Output the [X, Y] coordinate of the center of the cell containing the given text.  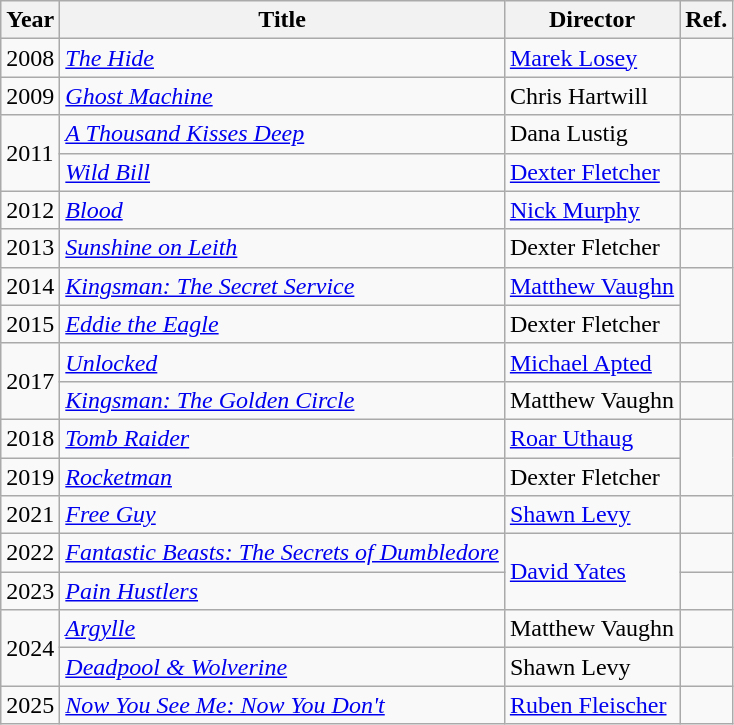
2013 [30, 248]
2019 [30, 477]
Year [30, 20]
Eddie the Eagle [282, 324]
2022 [30, 553]
2018 [30, 438]
Deadpool & Wolverine [282, 667]
Kingsman: The Golden Circle [282, 400]
Ref. [706, 20]
2025 [30, 705]
2014 [30, 286]
2011 [30, 153]
Director [592, 20]
Fantastic Beasts: The Secrets of Dumbledore [282, 553]
2009 [30, 96]
2017 [30, 381]
The Hide [282, 58]
Michael Apted [592, 362]
Tomb Raider [282, 438]
2023 [30, 591]
Argylle [282, 629]
2012 [30, 210]
2008 [30, 58]
2024 [30, 648]
Kingsman: The Secret Service [282, 286]
2015 [30, 324]
Now You See Me: Now You Don't [282, 705]
Chris Hartwill [592, 96]
Wild Bill [282, 172]
Free Guy [282, 515]
Pain Hustlers [282, 591]
Ghost Machine [282, 96]
Ruben Fleischer [592, 705]
A Thousand Kisses Deep [282, 134]
Unlocked [282, 362]
Sunshine on Leith [282, 248]
Blood [282, 210]
Dana Lustig [592, 134]
Marek Losey [592, 58]
David Yates [592, 572]
Roar Uthaug [592, 438]
Rocketman [282, 477]
Title [282, 20]
2021 [30, 515]
Nick Murphy [592, 210]
